Determine the (X, Y) coordinate at the center of the cell enclosing the given text.  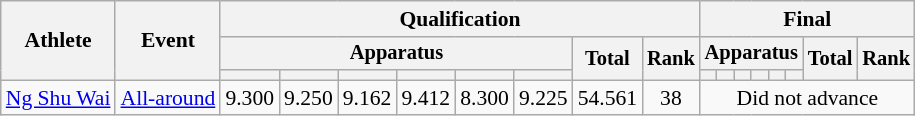
Final (808, 19)
54.561 (608, 98)
Ng Shu Wai (58, 98)
8.300 (484, 98)
9.162 (368, 98)
All-around (168, 98)
Qualification (460, 19)
9.300 (250, 98)
38 (671, 98)
Did not advance (808, 98)
9.225 (544, 98)
9.250 (308, 98)
Event (168, 40)
9.412 (426, 98)
Athlete (58, 40)
